Return the [X, Y] coordinate for the center point of the cell that contains the specified text.  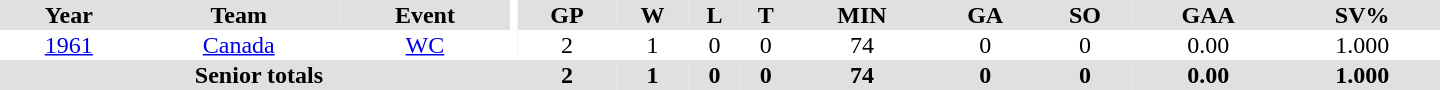
WC [425, 45]
SO [1085, 15]
SV% [1362, 15]
GP [567, 15]
1961 [69, 45]
GAA [1208, 15]
Canada [239, 45]
L [714, 15]
GA [986, 15]
Event [425, 15]
T [766, 15]
MIN [862, 15]
Year [69, 15]
Team [239, 15]
Senior totals [259, 75]
W [652, 15]
